Search for the cell housing the specified text and yield its [x, y] center coordinate. 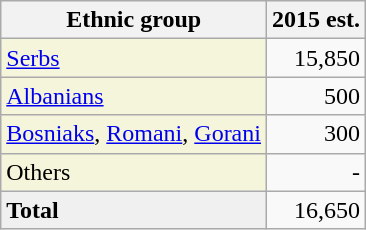
Others [134, 172]
15,850 [316, 58]
Total [134, 210]
Bosniaks, Romani, Gorani [134, 134]
16,650 [316, 210]
500 [316, 96]
Serbs [134, 58]
- [316, 172]
Ethnic group [134, 20]
300 [316, 134]
2015 est. [316, 20]
Albanians [134, 96]
